Find where the given text appears and provide that cell's center as [X, Y] coordinate. 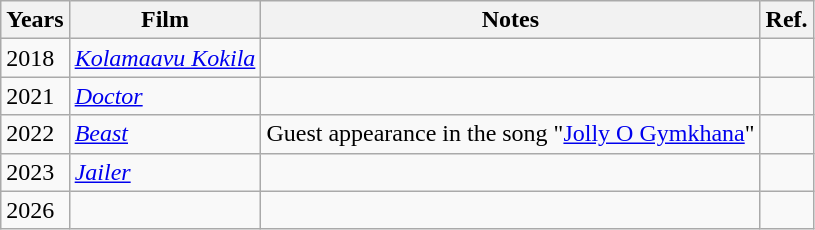
Ref. [786, 20]
Kolamaavu Kokila [165, 58]
2022 [35, 134]
Film [165, 20]
2023 [35, 172]
Years [35, 20]
2021 [35, 96]
Notes [510, 20]
Guest appearance in the song "Jolly O Gymkhana" [510, 134]
2026 [35, 210]
Doctor [165, 96]
Jailer [165, 172]
Beast [165, 134]
2018 [35, 58]
